Return [X, Y] of the center of cell containing provided text 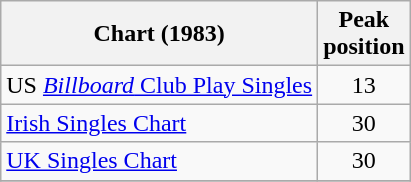
13 [364, 85]
Peakposition [364, 34]
Irish Singles Chart [160, 123]
US Billboard Club Play Singles [160, 85]
UK Singles Chart [160, 161]
Chart (1983) [160, 34]
